For the text-containing cell, return its midpoint in (x, y) coordinate format. 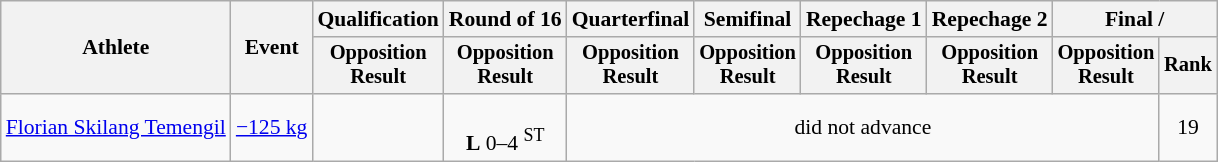
Repechage 1 (864, 19)
19 (1188, 128)
Qualification (378, 19)
Event (272, 48)
Repechage 2 (990, 19)
Quarterfinal (631, 19)
L 0–4 ST (506, 128)
Final / (1135, 19)
Florian Skilang Temengil (116, 128)
Rank (1188, 66)
Athlete (116, 48)
−125 kg (272, 128)
Round of 16 (506, 19)
Semifinal (748, 19)
did not advance (863, 128)
